Extract the (X, Y) coordinate from the center of the cell holding the provided text.  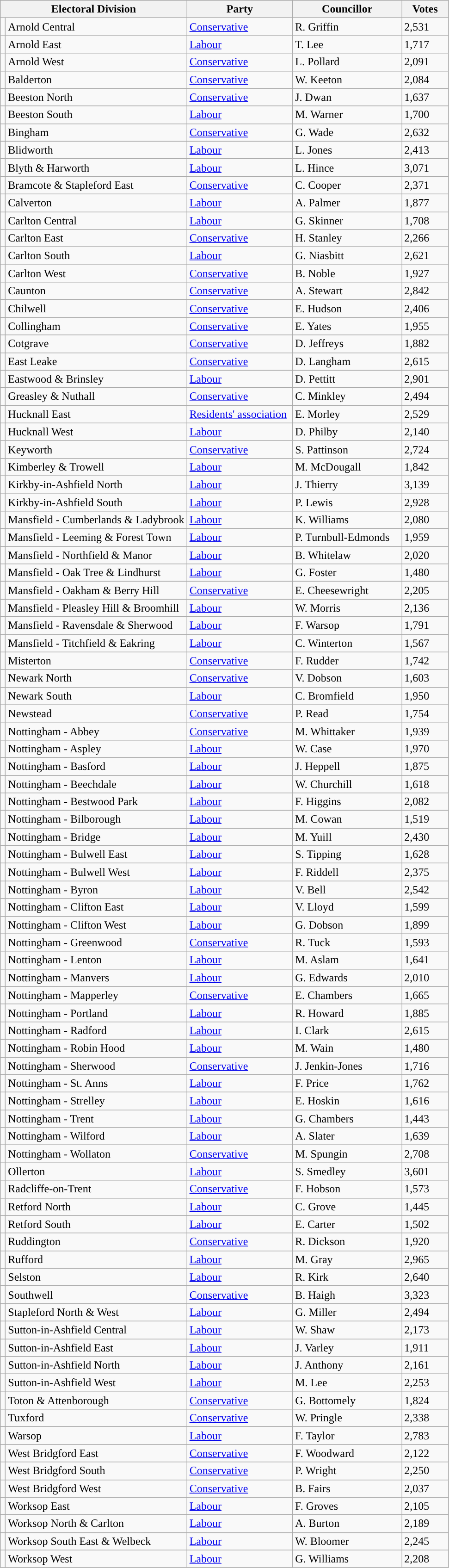
Collingham (96, 326)
B. Whitelaw (347, 555)
Retford South (96, 1224)
W. Case (347, 749)
G. Foster (347, 573)
2,338 (425, 1418)
Toton & Attenborough (96, 1401)
L. Pollard (347, 62)
Blidworth (96, 150)
1,899 (425, 925)
Nottingham - Bulwell West (96, 872)
Caunton (96, 291)
Hucknall East (96, 414)
Arnold Central (96, 27)
West Bridgford South (96, 1471)
Sutton-in-Ashfield East (96, 1348)
Chilwell (96, 309)
R. Howard (347, 1013)
1,618 (425, 784)
S. Pattinson (347, 449)
1,875 (425, 766)
1,519 (425, 819)
2,928 (425, 502)
C. Winterton (347, 643)
Nottingham - Byron (96, 890)
2,621 (425, 256)
Misterton (96, 661)
W. Pringle (347, 1418)
Mansfield - Cumberlands & Ladybrook (96, 520)
G. Skinner (347, 221)
Nottingham - Portland (96, 1013)
Nottingham - Bridge (96, 837)
Electoral Division (93, 9)
M. Lee (347, 1383)
Mansfield - Pleasley Hill & Broomhill (96, 608)
Nottingham - Wollaton (96, 1154)
L. Hince (347, 167)
C. Grove (347, 1207)
Carlton West (96, 273)
P. Lewis (347, 502)
2,724 (425, 449)
2,161 (425, 1365)
V. Lloyd (347, 907)
1,641 (425, 960)
1,911 (425, 1348)
F. Taylor (347, 1436)
Nottingham - Radford (96, 1030)
2,010 (425, 978)
Sutton-in-Ashfield Central (96, 1330)
V. Bell (347, 890)
M. Cowan (347, 819)
Nottingham - Beechdale (96, 784)
B. Haigh (347, 1295)
2,173 (425, 1330)
G. Niasbitt (347, 256)
1,920 (425, 1242)
Worksop East (96, 1506)
2,783 (425, 1436)
S. Tipping (347, 855)
P. Wright (347, 1471)
2,020 (425, 555)
Radcliffe-on-Trent (96, 1189)
Sutton-in-Ashfield North (96, 1365)
Nottingham - Aspley (96, 749)
C. Bromfield (347, 696)
G. Chambers (347, 1119)
F. Groves (347, 1506)
R. Dickson (347, 1242)
2,542 (425, 890)
Stapleford North & West (96, 1312)
2,430 (425, 837)
1,502 (425, 1224)
J. Thierry (347, 484)
W. Bloomer (347, 1541)
E. Hoskin (347, 1101)
Beeston North (96, 97)
M. Spungin (347, 1154)
Nottingham - Basford (96, 766)
Nottingham - Manvers (96, 978)
1,717 (425, 44)
Newark South (96, 696)
C. Cooper (347, 185)
Nottingham - Greenwood (96, 942)
Kirkby-in-Ashfield North (96, 484)
E. Chambers (347, 995)
1,824 (425, 1401)
3,139 (425, 484)
1,927 (425, 273)
W. Keeton (347, 80)
Mansfield - Ravensdale & Sherwood (96, 626)
2,250 (425, 1471)
Worksop West (96, 1559)
2,640 (425, 1277)
E. Carter (347, 1224)
Keyworth (96, 449)
Newark North (96, 678)
2,965 (425, 1259)
W. Shaw (347, 1330)
A. Slater (347, 1136)
West Bridgford East (96, 1453)
Mansfield - Leeming & Forest Town (96, 538)
1,950 (425, 696)
Eastwood & Brinsley (96, 379)
D. Jeffreys (347, 344)
Arnold West (96, 62)
1,716 (425, 1066)
1,877 (425, 203)
E. Yates (347, 326)
1,445 (425, 1207)
Nottingham - Clifton East (96, 907)
Nottingham - Clifton West (96, 925)
East Leake (96, 361)
2,084 (425, 80)
Nottingham - Bulwell East (96, 855)
R. Griffin (347, 27)
J. Anthony (347, 1365)
2,189 (425, 1524)
1,885 (425, 1013)
Nottingham - Bestwood Park (96, 802)
M. Whittaker (347, 731)
D. Langham (347, 361)
G. Miller (347, 1312)
1,637 (425, 97)
S. Smedley (347, 1171)
2,105 (425, 1506)
1,791 (425, 626)
G. Bottomely (347, 1401)
West Bridgford West (96, 1488)
Votes (425, 9)
Beeston South (96, 115)
I. Clark (347, 1030)
M. Wain (347, 1048)
1,959 (425, 538)
K. Williams (347, 520)
2,082 (425, 802)
B. Fairs (347, 1488)
F. Rudder (347, 661)
C. Minkley (347, 397)
Mansfield - Oak Tree & Lindhurst (96, 573)
F. Woodward (347, 1453)
1,443 (425, 1119)
Rufford (96, 1259)
Ruddington (96, 1242)
2,266 (425, 238)
Selston (96, 1277)
Kimberley & Trowell (96, 467)
Nottingham - Trent (96, 1119)
Calverton (96, 203)
P. Read (347, 713)
1,708 (425, 221)
R. Tuck (347, 942)
1,603 (425, 678)
3,601 (425, 1171)
Kirkby-in-Ashfield South (96, 502)
M. Gray (347, 1259)
Carlton Central (96, 221)
Ollerton (96, 1171)
Nottingham - Sherwood (96, 1066)
F. Warsop (347, 626)
J. Dwan (347, 97)
W. Churchill (347, 784)
Worksop North & Carlton (96, 1524)
G. Edwards (347, 978)
1,573 (425, 1189)
P. Turnbull-Edmonds (347, 538)
2,842 (425, 291)
2,632 (425, 132)
Greasley & Nuthall (96, 397)
Bingham (96, 132)
Nottingham - Robin Hood (96, 1048)
Worksop South East & Welbeck (96, 1541)
2,371 (425, 185)
M. Warner (347, 115)
1,567 (425, 643)
1,639 (425, 1136)
2,253 (425, 1383)
Councillor (347, 9)
1,970 (425, 749)
2,205 (425, 590)
Nottingham - Mapperley (96, 995)
T. Lee (347, 44)
V. Dobson (347, 678)
A. Burton (347, 1524)
Nottingham - Wilford (96, 1136)
F. Hobson (347, 1189)
2,413 (425, 150)
2,091 (425, 62)
1,665 (425, 995)
E. Cheesewright (347, 590)
A. Palmer (347, 203)
F. Price (347, 1084)
Nottingham - Strelley (96, 1101)
3,323 (425, 1295)
D. Philby (347, 432)
Tuxford (96, 1418)
2,037 (425, 1488)
M. Aslam (347, 960)
Balderton (96, 80)
G. Dobson (347, 925)
1,754 (425, 713)
Southwell (96, 1295)
Nottingham - Abbey (96, 731)
1,882 (425, 344)
F. Riddell (347, 872)
Nottingham - Bilborough (96, 819)
2,531 (425, 27)
2,529 (425, 414)
Residents' association (240, 414)
W. Morris (347, 608)
B. Noble (347, 273)
E. Hudson (347, 309)
L. Jones (347, 150)
Blyth & Harworth (96, 167)
Nottingham - Lenton (96, 960)
H. Stanley (347, 238)
Mansfield - Oakham & Berry Hill (96, 590)
2,406 (425, 309)
Newstead (96, 713)
1,762 (425, 1084)
Bramcote & Stapleford East (96, 185)
2,140 (425, 432)
1,700 (425, 115)
2,901 (425, 379)
Sutton-in-Ashfield West (96, 1383)
Carlton East (96, 238)
2,708 (425, 1154)
2,245 (425, 1541)
Party (240, 9)
Nottingham - St. Anns (96, 1084)
J. Varley (347, 1348)
Carlton South (96, 256)
1,628 (425, 855)
J. Jenkin-Jones (347, 1066)
2,122 (425, 1453)
R. Kirk (347, 1277)
F. Higgins (347, 802)
G. Williams (347, 1559)
2,208 (425, 1559)
1,599 (425, 907)
1,939 (425, 731)
Arnold East (96, 44)
Retford North (96, 1207)
Hucknall West (96, 432)
3,071 (425, 167)
1,955 (425, 326)
Cotgrave (96, 344)
A. Stewart (347, 291)
1,616 (425, 1101)
M. McDougall (347, 467)
1,593 (425, 942)
M. Yuill (347, 837)
2,136 (425, 608)
J. Heppell (347, 766)
Mansfield - Titchfield & Eakring (96, 643)
Mansfield - Northfield & Manor (96, 555)
1,842 (425, 467)
G. Wade (347, 132)
Warsop (96, 1436)
2,080 (425, 520)
E. Morley (347, 414)
1,742 (425, 661)
D. Pettitt (347, 379)
2,375 (425, 872)
